Capture the cell that displays the provided text and extract its (X, Y) central coordinate. 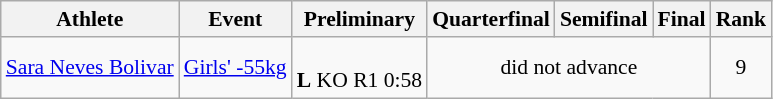
Event (236, 19)
Girls' -55kg (236, 68)
Athlete (90, 19)
Quarterfinal (491, 19)
Preliminary (360, 19)
Rank (742, 19)
9 (742, 68)
Semifinal (604, 19)
Sara Neves Bolivar (90, 68)
did not advance (568, 68)
L KO R1 0:58 (360, 68)
Final (681, 19)
